Determine the (x, y) coordinate at the center of the cell enclosing the given text.  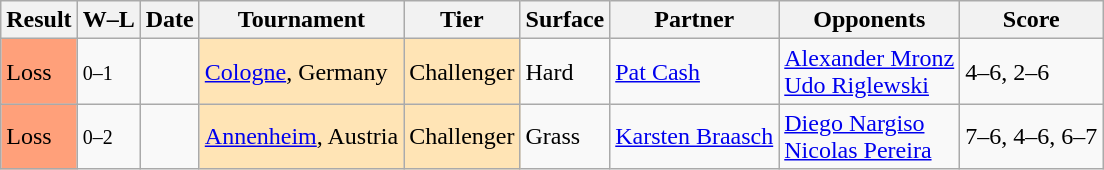
Score (1032, 20)
Tournament (301, 20)
0–1 (108, 72)
Cologne, Germany (301, 72)
W–L (108, 20)
Pat Cash (694, 72)
0–2 (108, 136)
Diego Nargiso Nicolas Pereira (870, 136)
Date (170, 20)
Surface (565, 20)
Hard (565, 72)
4–6, 2–6 (1032, 72)
Opponents (870, 20)
Result (39, 20)
Alexander Mronz Udo Riglewski (870, 72)
Tier (462, 20)
Karsten Braasch (694, 136)
Grass (565, 136)
Annenheim, Austria (301, 136)
7–6, 4–6, 6–7 (1032, 136)
Partner (694, 20)
